From the cell containing the given text, extract its center point as [X, Y] coordinate. 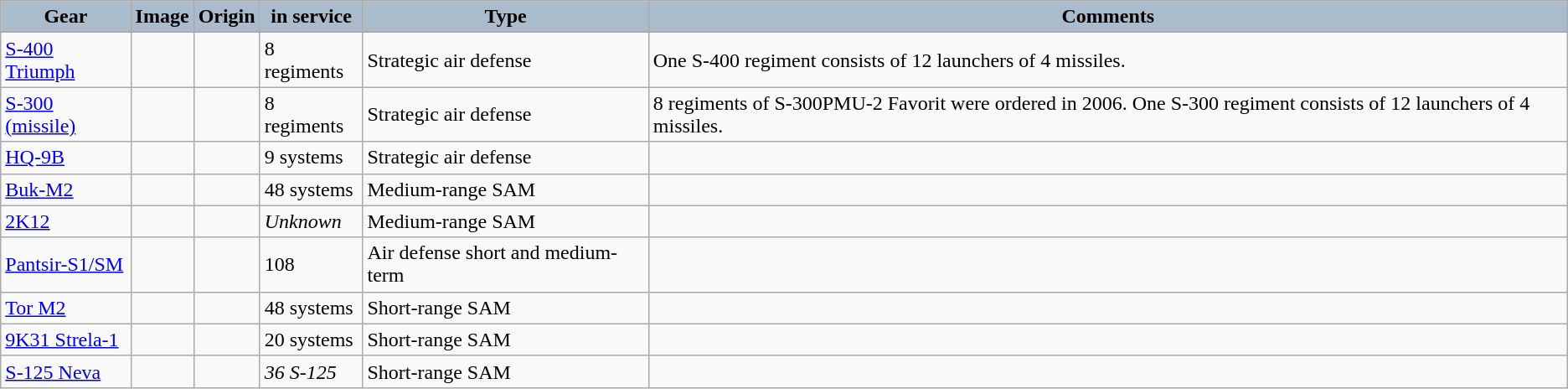
Unknown [312, 221]
108 [312, 265]
Type [506, 17]
36 S-125 [312, 371]
HQ-9B [65, 158]
Air defense short and medium-term [506, 265]
Tor M2 [65, 308]
One S-400 regiment consists of 12 launchers of 4 missiles. [1107, 60]
S-400 Triumph [65, 60]
Comments [1107, 17]
Gear [65, 17]
Pantsir-S1/SM [65, 265]
Image [162, 17]
9 systems [312, 158]
2K12 [65, 221]
S-125 Neva [65, 371]
S-300 (missile) [65, 114]
Origin [226, 17]
in service [312, 17]
Buk-M2 [65, 189]
20 systems [312, 340]
9K31 Strela-1 [65, 340]
8 regiments of S-300PMU-2 Favorit were ordered in 2006. One S-300 regiment consists of 12 launchers of 4 missiles. [1107, 114]
